Output the [x, y] coordinate of the center of the cell containing the given text.  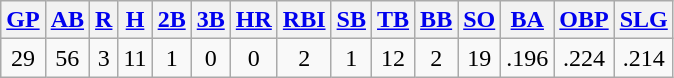
H [135, 20]
3 [104, 58]
SLG [644, 20]
56 [67, 58]
HR [254, 20]
GP [23, 20]
29 [23, 58]
BB [436, 20]
OBP [584, 20]
SB [351, 20]
AB [67, 20]
TB [394, 20]
19 [480, 58]
BA [528, 20]
RBI [304, 20]
2B [172, 20]
SO [480, 20]
R [104, 20]
12 [394, 58]
.196 [528, 58]
.224 [584, 58]
11 [135, 58]
3B [210, 20]
.214 [644, 58]
